Determine the (X, Y) coordinate at the center of the cell enclosing the given text.  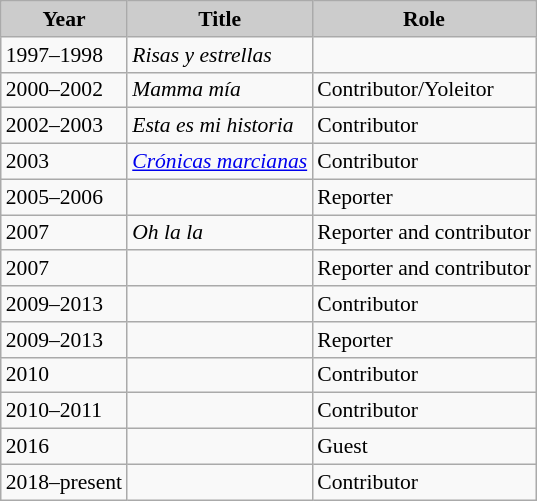
2005–2006 (64, 197)
2016 (64, 447)
1997–1998 (64, 55)
Oh la la (220, 233)
Guest (424, 447)
Role (424, 19)
Year (64, 19)
Risas y estrellas (220, 55)
2010–2011 (64, 411)
Title (220, 19)
Crónicas marcianas (220, 162)
2002–2003 (64, 126)
2010 (64, 375)
Contributor/Yoleitor (424, 90)
2000–2002 (64, 90)
Mamma mía (220, 90)
Esta es mi historia (220, 126)
2018–present (64, 482)
2003 (64, 162)
